Capture the cell that displays the provided text and extract its [x, y] central coordinate. 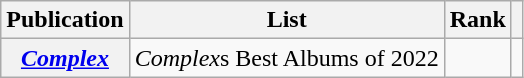
Complex [65, 58]
Publication [65, 20]
Complexs Best Albums of 2022 [286, 58]
Rank [478, 20]
List [286, 20]
